Detect which cell encompasses the target text, then output its (X, Y) center coordinate. 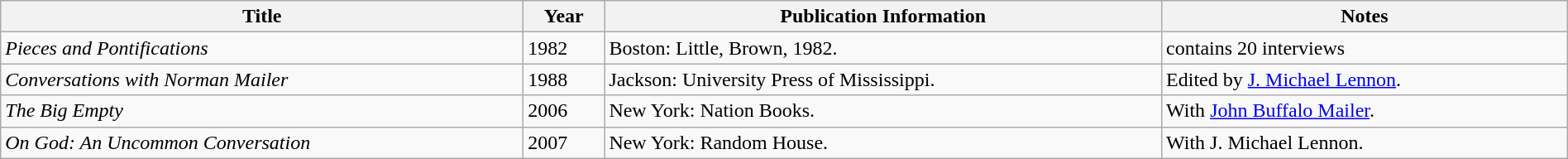
Edited by J. Michael Lennon. (1365, 79)
Conversations with Norman Mailer (262, 79)
Pieces and Pontifications (262, 48)
With J. Michael Lennon. (1365, 142)
Notes (1365, 17)
Jackson: University Press of Mississippi. (883, 79)
On God: An Uncommon Conversation (262, 142)
2007 (564, 142)
2006 (564, 111)
Publication Information (883, 17)
Boston: Little, Brown, 1982. (883, 48)
1982 (564, 48)
New York: Random House. (883, 142)
Title (262, 17)
Year (564, 17)
The Big Empty (262, 111)
With John Buffalo Mailer. (1365, 111)
1988 (564, 79)
contains 20 interviews (1365, 48)
New York: Nation Books. (883, 111)
